Find where the given text appears and provide that cell's center as (x, y) coordinate. 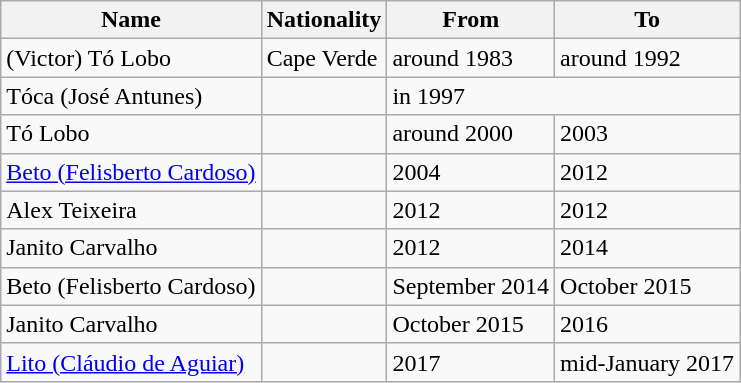
September 2014 (471, 286)
Lito (Cláudio de Aguiar) (131, 362)
2014 (648, 248)
Tóca (José Antunes) (131, 96)
in 1997 (564, 96)
From (471, 20)
Nationality (324, 20)
2017 (471, 362)
around 2000 (471, 134)
Cape Verde (324, 58)
2004 (471, 172)
2003 (648, 134)
around 1992 (648, 58)
Alex Teixeira (131, 210)
To (648, 20)
around 1983 (471, 58)
Tó Lobo (131, 134)
mid-January 2017 (648, 362)
2016 (648, 324)
Name (131, 20)
(Victor) Tó Lobo (131, 58)
